Pinpoint the cell where the given text exists, returning its [X, Y] midpoint coordinate. 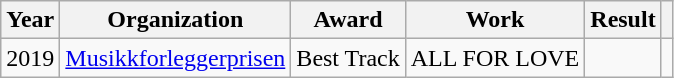
Best Track [348, 58]
ALL FOR LOVE [495, 58]
Musikkforleggerprisen [176, 58]
2019 [30, 58]
Result [623, 20]
Work [495, 20]
Organization [176, 20]
Award [348, 20]
Year [30, 20]
